Identify which cell holds the provided text, then report its (x, y) central coordinate. 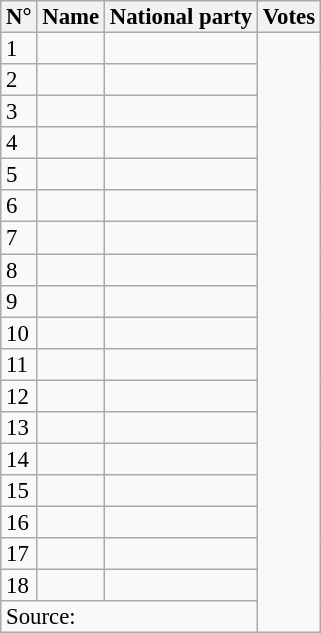
12 (19, 396)
10 (19, 333)
N° (19, 17)
6 (19, 206)
7 (19, 238)
3 (19, 112)
4 (19, 143)
13 (19, 428)
1 (19, 49)
5 (19, 175)
Name (71, 17)
18 (19, 586)
National party (180, 17)
9 (19, 301)
Source: (130, 617)
2 (19, 80)
16 (19, 522)
15 (19, 491)
Votes (288, 17)
8 (19, 270)
11 (19, 364)
14 (19, 459)
17 (19, 554)
